Return the [x, y] coordinate for the center point of the cell that contains the specified text.  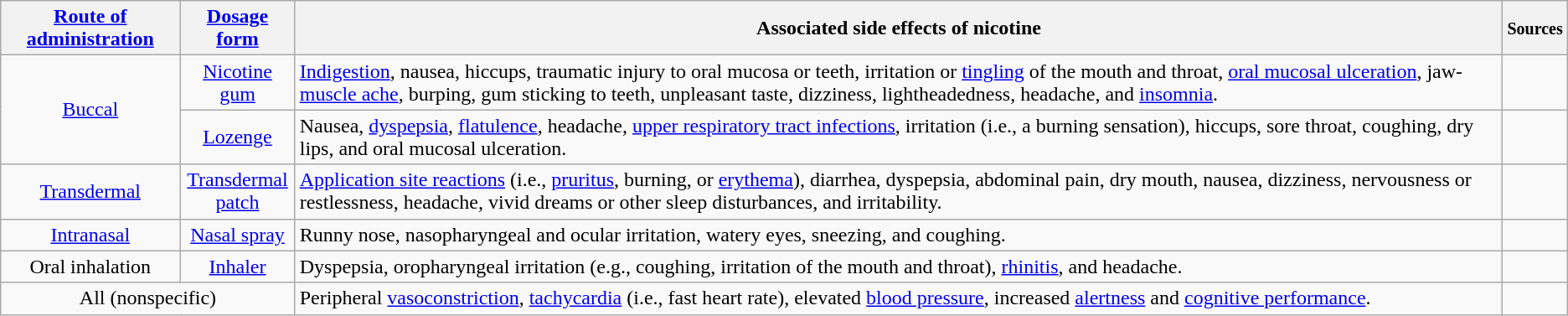
Route of administration [90, 28]
Sources [1534, 28]
Intranasal [90, 235]
Buccal [90, 110]
Associated side effects of nicotine [899, 28]
Nicotine gum [238, 82]
Lozenge [238, 137]
Transdermal [90, 191]
Inhaler [238, 267]
Transdermalpatch [238, 191]
All (nonspecific) [147, 298]
Peripheral vasoconstriction, tachycardia (i.e., fast heart rate), elevated blood pressure, increased alertness and cognitive performance. [899, 298]
Dyspepsia, oropharyngeal irritation (e.g., coughing, irritation of the mouth and throat), rhinitis, and headache. [899, 267]
Dosage form [238, 28]
Oral inhalation [90, 267]
Runny nose, nasopharyngeal and ocular irritation, watery eyes, sneezing, and coughing. [899, 235]
Nasal spray [238, 235]
